For the text-containing cell, return its midpoint in [x, y] coordinate format. 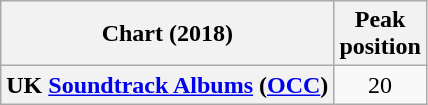
20 [380, 85]
Peakposition [380, 34]
Chart (2018) [168, 34]
UK Soundtrack Albums (OCC) [168, 85]
